Return the (x, y) coordinate for the center point of the cell that contains the specified text.  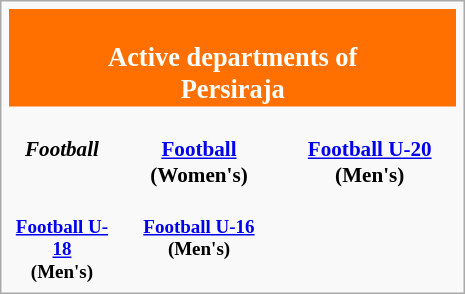
Active departments ofPersiraja (232, 58)
Football U-18 (Men's) (62, 238)
Football U-20 (Men's) (370, 149)
Football (Women's) (199, 149)
Football (62, 149)
Football U-16 (Men's) (199, 238)
